Detect which cell encompasses the target text, then output its (X, Y) center coordinate. 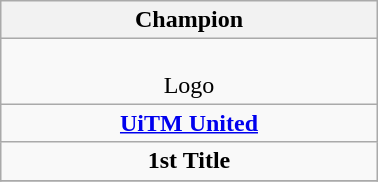
UiTM United (189, 123)
Champion (189, 20)
1st Title (189, 161)
Logo (189, 72)
